Identify which cell holds the provided text, then report its (X, Y) central coordinate. 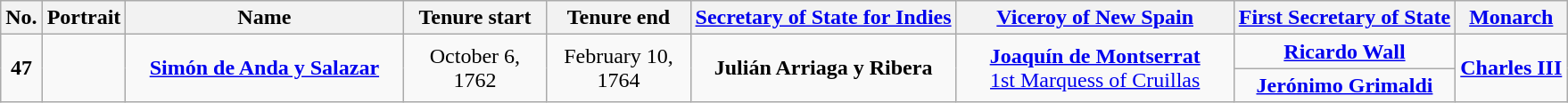
Joaquín de Montserrat1st Marquess of Cruillas (1095, 68)
Tenure start (475, 18)
Jerónimo Grimaldi (1345, 85)
47 (21, 68)
Tenure end (619, 18)
Name (264, 18)
Portrait (84, 18)
No. (21, 18)
Ricardo Wall (1345, 51)
Simón de Anda y Salazar (264, 68)
Charles III (1511, 68)
Viceroy of New Spain (1095, 18)
First Secretary of State (1345, 18)
Secretary of State for Indies (823, 18)
Julián Arriaga y Ribera (823, 68)
Monarch (1511, 18)
October 6,1762 (475, 68)
February 10,1764 (619, 68)
